Pinpoint the cell where the given text exists, returning its [x, y] midpoint coordinate. 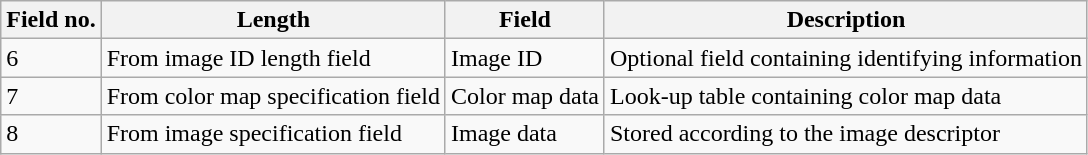
Color map data [524, 96]
Field [524, 20]
8 [51, 134]
6 [51, 58]
From image ID length field [273, 58]
From image specification field [273, 134]
Length [273, 20]
From color map specification field [273, 96]
7 [51, 96]
Look-up table containing color map data [846, 96]
Stored according to the image descriptor [846, 134]
Description [846, 20]
Image data [524, 134]
Field no. [51, 20]
Image ID [524, 58]
Optional field containing identifying information [846, 58]
